Determine the [x, y] coordinate at the center of the cell enclosing the given text.  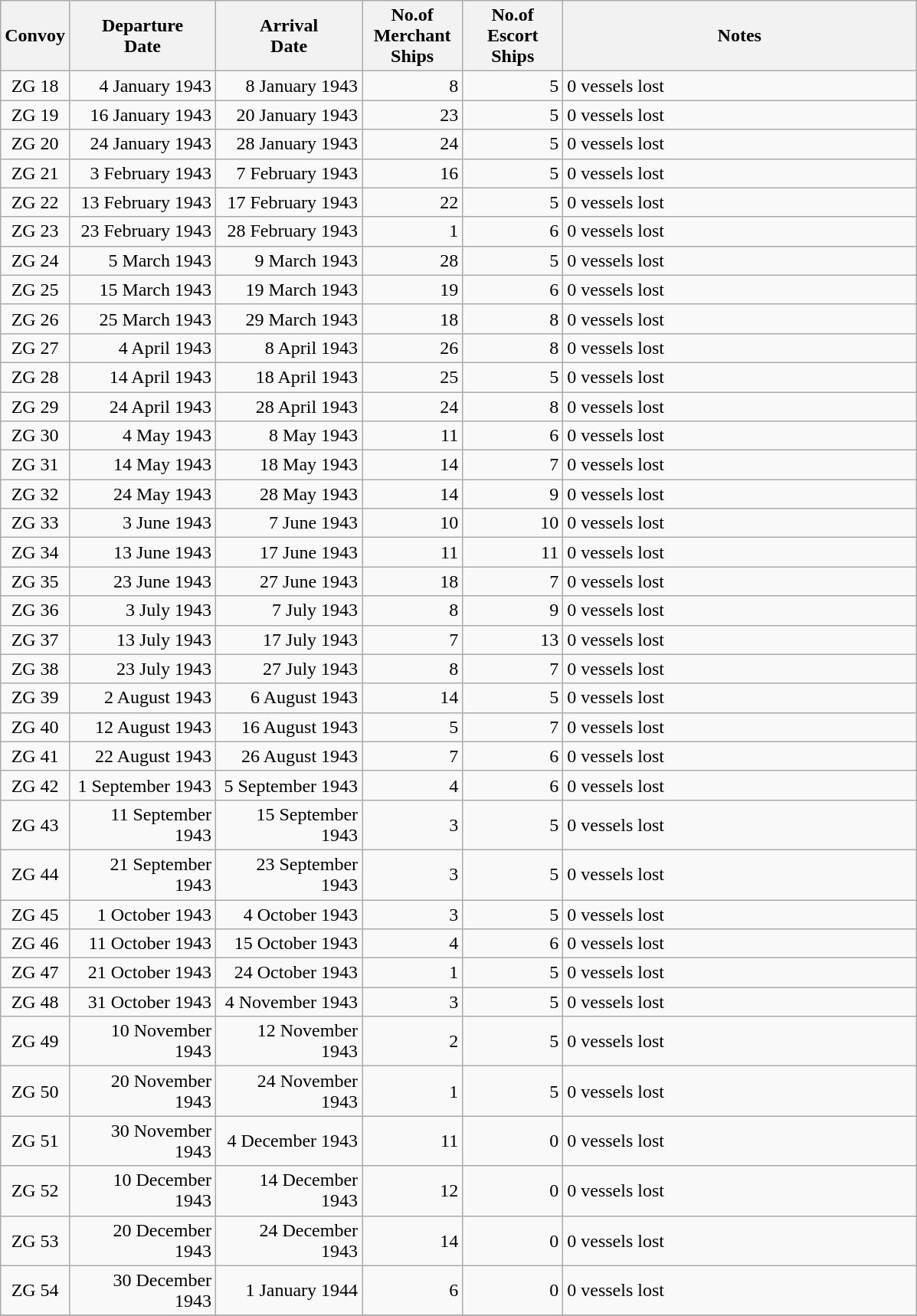
No.of Escort Ships [513, 36]
ZG 48 [35, 1002]
31 October 1943 [142, 1002]
5 September 1943 [290, 785]
26 [412, 348]
4 January 1943 [142, 86]
14 May 1943 [142, 465]
ZG 35 [35, 581]
ZG 36 [35, 611]
22 August 1943 [142, 756]
4 October 1943 [290, 914]
21 September 1943 [142, 875]
11 October 1943 [142, 944]
9 March 1943 [290, 260]
27 June 1943 [290, 581]
ZG 53 [35, 1241]
ZG 54 [35, 1290]
ZG 45 [35, 914]
26 August 1943 [290, 756]
27 July 1943 [290, 669]
30 November 1943 [142, 1141]
7 July 1943 [290, 611]
23 June 1943 [142, 581]
29 March 1943 [290, 319]
4 November 1943 [290, 1002]
ZG 47 [35, 973]
ZG 31 [35, 465]
3 July 1943 [142, 611]
ZG 49 [35, 1042]
ZG 41 [35, 756]
ZG 34 [35, 552]
ZG 32 [35, 494]
Notes [740, 36]
15 March 1943 [142, 290]
23 [412, 115]
11 September 1943 [142, 824]
ZG 23 [35, 231]
ZG 20 [35, 144]
DepartureDate [142, 36]
15 September 1943 [290, 824]
Convoy [35, 36]
ZG 27 [35, 348]
20 December 1943 [142, 1241]
25 [412, 377]
ZG 50 [35, 1091]
ZG 25 [35, 290]
2 August 1943 [142, 698]
ZG 51 [35, 1141]
13 February 1943 [142, 202]
24 April 1943 [142, 407]
10 November 1943 [142, 1042]
3 June 1943 [142, 523]
19 March 1943 [290, 290]
30 December 1943 [142, 1290]
4 April 1943 [142, 348]
ZG 22 [35, 202]
24 May 1943 [142, 494]
13 July 1943 [142, 640]
19 [412, 290]
8 April 1943 [290, 348]
4 May 1943 [142, 436]
ZG 39 [35, 698]
ZG 42 [35, 785]
ZG 33 [35, 523]
23 July 1943 [142, 669]
23 February 1943 [142, 231]
28 April 1943 [290, 407]
4 December 1943 [290, 1141]
ZG 43 [35, 824]
16 [412, 173]
10 December 1943 [142, 1190]
28 January 1943 [290, 144]
ZG 28 [35, 377]
1 January 1944 [290, 1290]
20 January 1943 [290, 115]
24 December 1943 [290, 1241]
1 October 1943 [142, 914]
6 August 1943 [290, 698]
16 August 1943 [290, 727]
8 May 1943 [290, 436]
14 December 1943 [290, 1190]
8 January 1943 [290, 86]
18 April 1943 [290, 377]
28 May 1943 [290, 494]
ZG 40 [35, 727]
7 February 1943 [290, 173]
24 November 1943 [290, 1091]
ZG 38 [35, 669]
ZG 37 [35, 640]
25 March 1943 [142, 319]
12 August 1943 [142, 727]
24 January 1943 [142, 144]
5 March 1943 [142, 260]
12 [412, 1190]
13 [513, 640]
ZG 30 [35, 436]
No.of Merchant Ships [412, 36]
ArrivalDate [290, 36]
16 January 1943 [142, 115]
14 April 1943 [142, 377]
13 June 1943 [142, 552]
17 June 1943 [290, 552]
7 June 1943 [290, 523]
3 February 1943 [142, 173]
ZG 24 [35, 260]
12 November 1943 [290, 1042]
ZG 44 [35, 875]
ZG 29 [35, 407]
ZG 52 [35, 1190]
28 [412, 260]
ZG 18 [35, 86]
17 February 1943 [290, 202]
1 September 1943 [142, 785]
23 September 1943 [290, 875]
20 November 1943 [142, 1091]
ZG 19 [35, 115]
2 [412, 1042]
22 [412, 202]
24 October 1943 [290, 973]
15 October 1943 [290, 944]
17 July 1943 [290, 640]
28 February 1943 [290, 231]
ZG 21 [35, 173]
21 October 1943 [142, 973]
ZG 26 [35, 319]
ZG 46 [35, 944]
18 May 1943 [290, 465]
